Output the [X, Y] coordinate of the center of the cell containing the given text.  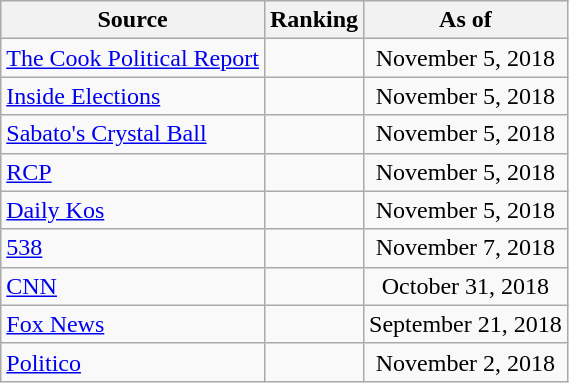
RCP [133, 172]
October 31, 2018 [466, 286]
The Cook Political Report [133, 58]
Inside Elections [133, 96]
538 [133, 248]
Politico [133, 362]
Fox News [133, 324]
CNN [133, 286]
Ranking [314, 20]
November 2, 2018 [466, 362]
Source [133, 20]
November 7, 2018 [466, 248]
As of [466, 20]
September 21, 2018 [466, 324]
Sabato's Crystal Ball [133, 134]
Daily Kos [133, 210]
